Output the [x, y] coordinate of the center of the cell containing the given text.  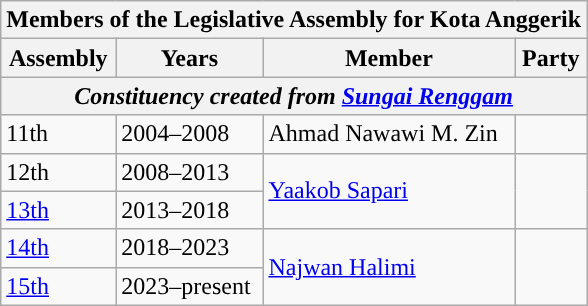
2018–2023 [190, 248]
15th [58, 286]
Assembly [58, 58]
2013–2018 [190, 210]
2004–2008 [190, 134]
Constituency created from Sungai Renggam [294, 96]
13th [58, 210]
14th [58, 248]
2008–2013 [190, 172]
Members of the Legislative Assembly for Kota Anggerik [294, 20]
Years [190, 58]
Party [551, 58]
Yaakob Sapari [389, 191]
Najwan Halimi [389, 267]
Ahmad Nawawi M. Zin [389, 134]
11th [58, 134]
Member [389, 58]
12th [58, 172]
2023–present [190, 286]
